Provide the [x, y] coordinate of the cell's center where the given text is located.  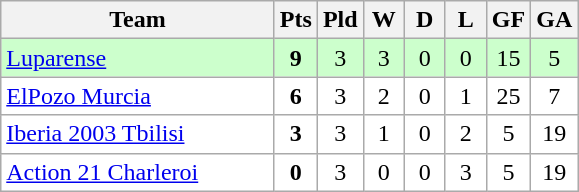
Pts [296, 20]
ElPozo Murcia [138, 96]
GF [508, 20]
GA [554, 20]
Luparense [138, 58]
Action 21 Charleroi [138, 172]
6 [296, 96]
Team [138, 20]
25 [508, 96]
L [466, 20]
D [424, 20]
7 [554, 96]
Iberia 2003 Tbilisi [138, 134]
9 [296, 58]
Pld [340, 20]
W [384, 20]
15 [508, 58]
